Detect which cell encompasses the target text, then output its [x, y] center coordinate. 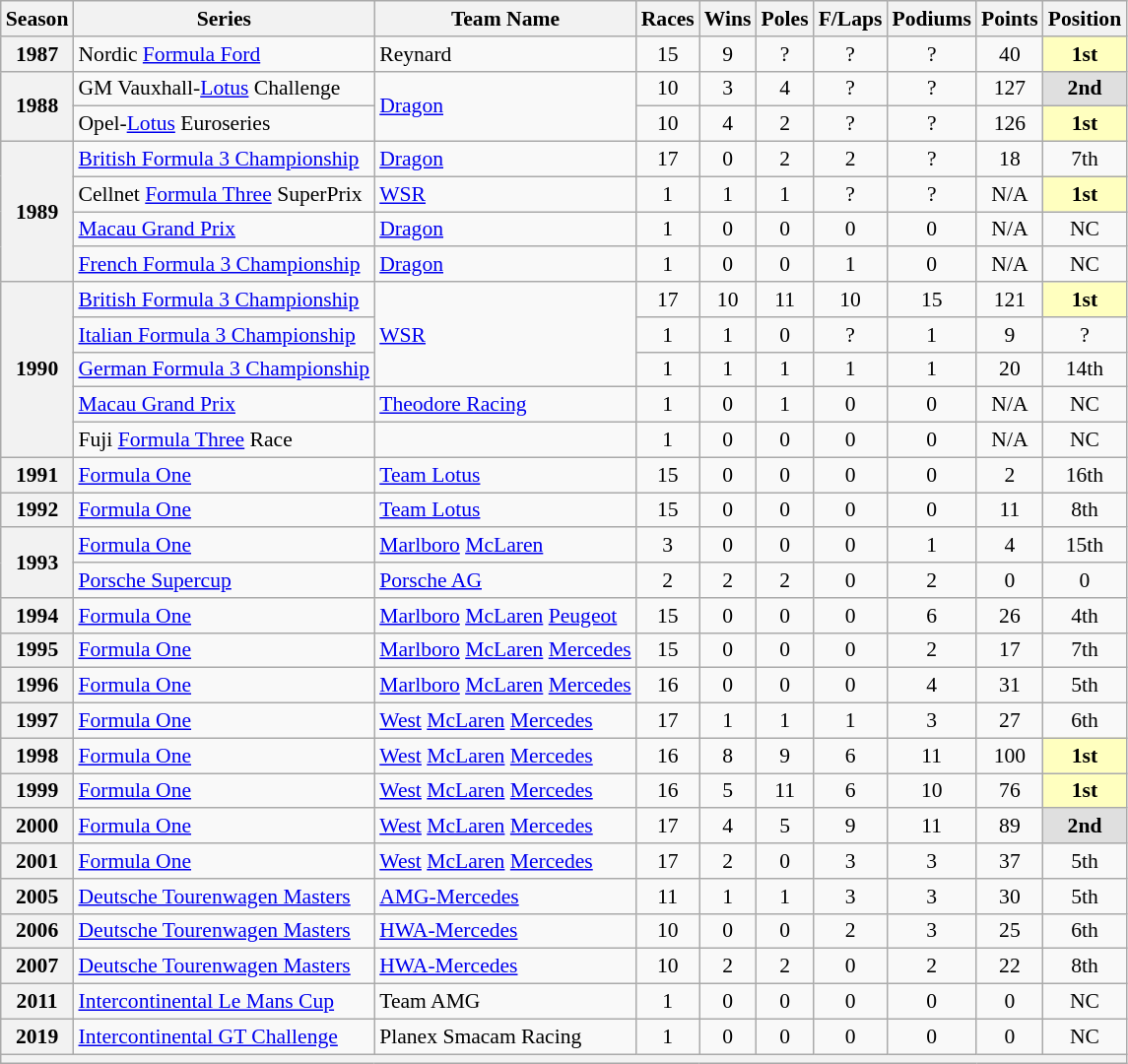
Intercontinental Le Mans Cup [224, 1002]
27 [1010, 721]
26 [1010, 616]
2007 [37, 966]
French Formula 3 Championship [224, 265]
37 [1010, 861]
1999 [37, 791]
1995 [37, 650]
14th [1085, 369]
Cellnet Formula Three SuperPrix [224, 194]
100 [1010, 756]
Fuji Formula Three Race [224, 440]
2005 [37, 897]
1996 [37, 686]
40 [1010, 54]
GM Vauxhall-Lotus Challenge [224, 89]
Points [1010, 19]
1992 [37, 510]
Intercontinental GT Challenge [224, 1036]
Team Name [505, 19]
Porsche AG [505, 580]
18 [1010, 160]
Theodore Racing [505, 405]
1990 [37, 369]
89 [1010, 827]
31 [1010, 686]
126 [1010, 124]
2011 [37, 1002]
Position [1085, 19]
Planex Smacam Racing [505, 1036]
Poles [785, 19]
Season [37, 19]
30 [1010, 897]
Marlboro McLaren Peugeot [505, 616]
2006 [37, 931]
Team AMG [505, 1002]
15th [1085, 546]
4th [1085, 616]
Italian Formula 3 Championship [224, 335]
1997 [37, 721]
2019 [37, 1036]
20 [1010, 369]
2001 [37, 861]
1988 [37, 106]
Marlboro McLaren [505, 546]
Opel-Lotus Euroseries [224, 124]
76 [1010, 791]
German Formula 3 Championship [224, 369]
1989 [37, 212]
F/Laps [851, 19]
Podiums [932, 19]
25 [1010, 931]
22 [1010, 966]
Porsche Supercup [224, 580]
2000 [37, 827]
Reynard [505, 54]
Series [224, 19]
1993 [37, 564]
AMG-Mercedes [505, 897]
Races [668, 19]
Nordic Formula Ford [224, 54]
1991 [37, 475]
1987 [37, 54]
127 [1010, 89]
Wins [728, 19]
121 [1010, 299]
1994 [37, 616]
8 [728, 756]
16th [1085, 475]
1998 [37, 756]
